For the text-containing cell, return its midpoint in [x, y] coordinate format. 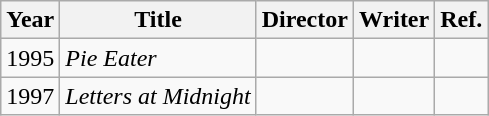
Director [304, 20]
Year [30, 20]
Letters at Midnight [158, 96]
Ref. [462, 20]
Title [158, 20]
Pie Eater [158, 58]
1997 [30, 96]
Writer [394, 20]
1995 [30, 58]
